Provide the (x, y) coordinate of the cell's center where the given text is located.  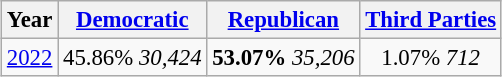
Democratic (132, 20)
Year (30, 20)
Third Parties (431, 20)
Republican (284, 20)
2022 (30, 58)
45.86% 30,424 (132, 58)
1.07% 712 (431, 58)
53.07% 35,206 (284, 58)
